Identify which cell holds the provided text, then report its (X, Y) central coordinate. 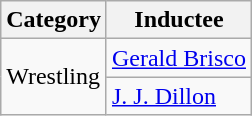
Inductee (178, 20)
Wrestling (54, 77)
Gerald Brisco (178, 58)
J. J. Dillon (178, 96)
Category (54, 20)
